Determine the [x, y] coordinate at the center of the cell enclosing the given text.  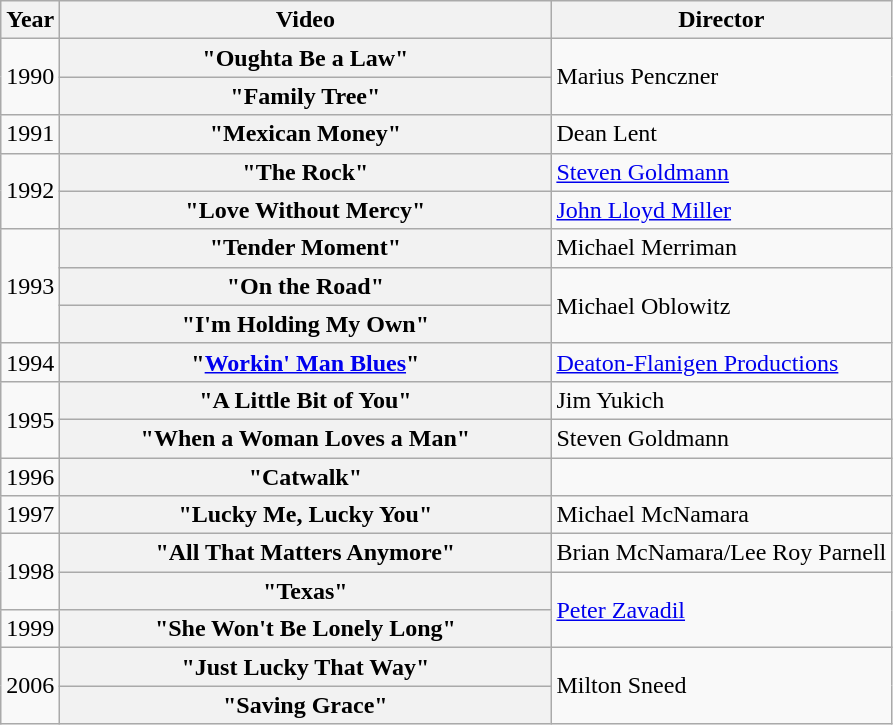
1997 [30, 515]
1991 [30, 134]
Milton Sneed [722, 686]
Director [722, 20]
1993 [30, 286]
"Oughta Be a Law" [306, 58]
Michael McNamara [722, 515]
Michael Merriman [722, 248]
Michael Oblowitz [722, 305]
1992 [30, 191]
Video [306, 20]
1995 [30, 419]
"Texas" [306, 591]
Jim Yukich [722, 400]
Year [30, 20]
"All That Matters Anymore" [306, 553]
1994 [30, 362]
"Love Without Mercy" [306, 210]
Dean Lent [722, 134]
"She Won't Be Lonely Long" [306, 629]
"On the Road" [306, 286]
"Saving Grace" [306, 705]
"Catwalk" [306, 477]
"The Rock" [306, 172]
Deaton-Flanigen Productions [722, 362]
2006 [30, 686]
Peter Zavadil [722, 610]
1998 [30, 572]
1996 [30, 477]
"Mexican Money" [306, 134]
"Tender Moment" [306, 248]
"Just Lucky That Way" [306, 667]
"When a Woman Loves a Man" [306, 438]
"I'm Holding My Own" [306, 324]
"Family Tree" [306, 96]
Marius Penczner [722, 77]
Brian McNamara/Lee Roy Parnell [722, 553]
"Lucky Me, Lucky You" [306, 515]
1990 [30, 77]
1999 [30, 629]
"Workin' Man Blues" [306, 362]
John Lloyd Miller [722, 210]
"A Little Bit of You" [306, 400]
